Return (x, y) of the center of cell containing provided text 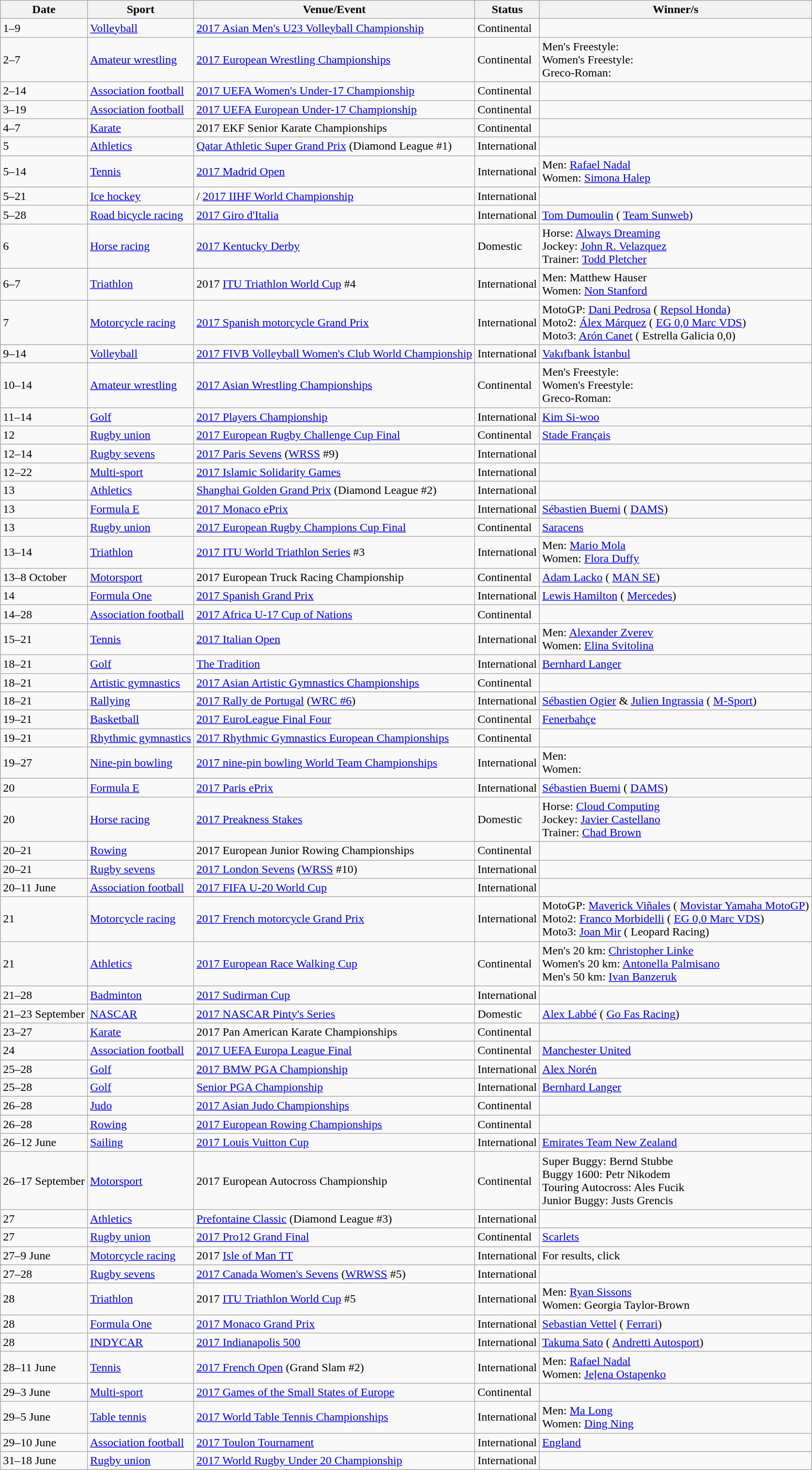
2017 NASCAR Pinty's Series (334, 1013)
9–14 (44, 354)
20–11 June (44, 888)
6 (44, 246)
Manchester United (675, 1050)
10–14 (44, 385)
Nine-pin bowling (140, 763)
2017 Spanish motorcycle Grand Prix (334, 322)
Men: Mario MolaWomen: Flora Duffy (675, 552)
Rhythmic gymnastics (140, 738)
2017 Rally de Portugal (WRC #6) (334, 701)
2017 FIFA U-20 World Cup (334, 888)
5 (44, 146)
2017 Isle of Man TT (334, 1256)
2017 Paris Sevens (WRSS #9) (334, 454)
2017 UEFA Europa League Final (334, 1050)
14 (44, 596)
26–17 September (44, 1180)
2017 World Table Tennis Championships (334, 1417)
2017 Spanish Grand Prix (334, 596)
Men: Alexander ZverevWomen: Elina Svitolina (675, 639)
Kim Si-woo (675, 417)
2017 Pan American Karate Championships (334, 1032)
Horse: Always DreamingJockey: John R. VelazquezTrainer: Todd Pletcher (675, 246)
15–21 (44, 639)
2017 Asian Men's U23 Volleyball Championship (334, 28)
Shanghai Golden Grand Prix (Diamond League #2) (334, 490)
2017 European Autocross Championship (334, 1180)
31–18 June (44, 1461)
Venue/Event (334, 10)
2017 Monaco Grand Prix (334, 1324)
Adam Lacko ( MAN SE) (675, 577)
Alex Labbé ( Go Fas Racing) (675, 1013)
2017 EKF Senior Karate Championships (334, 128)
Men: Ryan SissonsWomen: Georgia Taylor-Brown (675, 1299)
Prefontaine Classic (Diamond League #3) (334, 1219)
7 (44, 322)
MotoGP: Maverick Viñales ( Movistar Yamaha MotoGP)Moto2: Franco Morbidelli ( EG 0,0 Marc VDS) Moto3: Joan Mir ( Leopard Racing) (675, 919)
6–7 (44, 284)
29–10 June (44, 1442)
Men: Rafael NadalWomen: Jeļena Ostapenko (675, 1367)
Rallying (140, 701)
2017 European Wrestling Championships (334, 60)
2017 Preakness Stakes (334, 819)
2017 European Race Walking Cup (334, 964)
Qatar Athletic Super Grand Prix (Diamond League #1) (334, 146)
For results, click (675, 1256)
19–27 (44, 763)
Judo (140, 1106)
Emirates Team New Zealand (675, 1143)
28–11 June (44, 1367)
Men: Women: (675, 763)
2017 UEFA European Under-17 Championship (334, 109)
MotoGP: Dani Pedrosa ( Repsol Honda)Moto2: Álex Márquez ( EG 0,0 Marc VDS) Moto3: Arón Canet ( Estrella Galicia 0,0) (675, 322)
29–3 June (44, 1392)
27–9 June (44, 1256)
/ 2017 IIHF World Championship (334, 196)
Date (44, 10)
The Tradition (334, 664)
2017 European Truck Racing Championship (334, 577)
2017 Italian Open (334, 639)
Sebastian Vettel ( Ferrari) (675, 1324)
11–14 (44, 417)
4–7 (44, 128)
2017 FIVB Volleyball Women's Club World Championship (334, 354)
12 (44, 435)
Sailing (140, 1143)
2017 ITU Triathlon World Cup #5 (334, 1299)
NASCAR (140, 1013)
27–28 (44, 1274)
12–22 (44, 472)
2017 EuroLeague Final Four (334, 720)
Sport (140, 10)
2017 Indianapolis 500 (334, 1342)
2017 nine-pin bowling World Team Championships (334, 763)
2017 Sudirman Cup (334, 995)
14–28 (44, 614)
26–12 June (44, 1143)
2–7 (44, 60)
Super Buggy: Bernd StubbeBuggy 1600: Petr NikodemTouring Autocross: Ales FucikJunior Buggy: Justs Grencis (675, 1180)
Stade Français (675, 435)
2017 BMW PGA Championship (334, 1069)
2017 Kentucky Derby (334, 246)
2017 Asian Judo Championships (334, 1106)
2017 Asian Wrestling Championships (334, 385)
Men's 20 km: Christopher LinkeWomen's 20 km: Antonella PalmisanoMen's 50 km: Ivan Banzeruk (675, 964)
5–14 (44, 171)
Ice hockey (140, 196)
Sébastien Ogier & Julien Ingrassia ( M-Sport) (675, 701)
Vakıfbank İstanbul (675, 354)
2017 Games of the Small States of Europe (334, 1392)
Status (507, 10)
Badminton (140, 995)
2017 European Junior Rowing Championships (334, 851)
5–21 (44, 196)
England (675, 1442)
2017 European Rugby Champions Cup Final (334, 527)
Senior PGA Championship (334, 1087)
Artistic gymnastics (140, 682)
2017 Toulon Tournament (334, 1442)
23–27 (44, 1032)
2–14 (44, 91)
21–28 (44, 995)
2017 Rhythmic Gymnastics European Championships (334, 738)
Winner/s (675, 10)
Table tennis (140, 1417)
2017 Pro12 Grand Final (334, 1237)
Saracens (675, 527)
2017 Madrid Open (334, 171)
2017 Canada Women's Sevens (WRWSS #5) (334, 1274)
Men: Matthew HauserWomen: Non Stanford (675, 284)
Lewis Hamilton ( Mercedes) (675, 596)
3–19 (44, 109)
2017 Asian Artistic Gymnastics Championships (334, 682)
2017 French Open (Grand Slam #2) (334, 1367)
2017 European Rugby Challenge Cup Final (334, 435)
Takuma Sato ( Andretti Autosport) (675, 1342)
24 (44, 1050)
Scarlets (675, 1237)
2017 World Rugby Under 20 Championship (334, 1461)
13–8 October (44, 577)
Fenerbahçe (675, 720)
Alex Norén (675, 1069)
13–14 (44, 552)
Tom Dumoulin ( Team Sunweb) (675, 214)
2017 ITU Triathlon World Cup #4 (334, 284)
2017 Paris ePrix (334, 788)
2017 European Rowing Championships (334, 1124)
1–9 (44, 28)
Men: Rafael NadalWomen: Simona Halep (675, 171)
2017 Players Championship (334, 417)
Basketball (140, 720)
2017 Louis Vuitton Cup (334, 1143)
2017 Monaco ePrix (334, 509)
29–5 June (44, 1417)
12–14 (44, 454)
5–28 (44, 214)
2017 French motorcycle Grand Prix (334, 919)
2017 UEFA Women's Under-17 Championship (334, 91)
Men: Ma LongWomen: Ding Ning (675, 1417)
INDYCAR (140, 1342)
21–23 September (44, 1013)
2017 Africa U-17 Cup of Nations (334, 614)
Horse: Cloud ComputingJockey: Javier CastellanoTrainer: Chad Brown (675, 819)
2017 London Sevens (WRSS #10) (334, 869)
Road bicycle racing (140, 214)
2017 ITU World Triathlon Series #3 (334, 552)
2017 Giro d'Italia (334, 214)
2017 Islamic Solidarity Games (334, 472)
